Locate the cell with the specified text and output its (x, y) center coordinate. 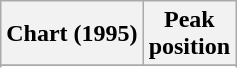
Chart (1995) (72, 34)
Peakposition (189, 34)
